Pinpoint the cell where the given text exists, returning its [x, y] midpoint coordinate. 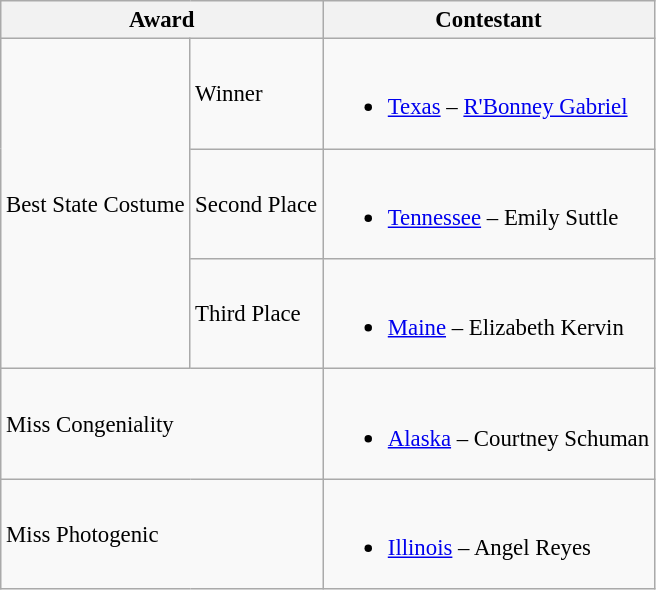
Illinois – Angel Reyes [488, 534]
Miss Congeniality [162, 424]
Contestant [488, 20]
Texas – R'Bonney Gabriel [488, 94]
Maine – Elizabeth Kervin [488, 314]
Second Place [256, 204]
Alaska – Courtney Schuman [488, 424]
Award [162, 20]
Best State Costume [96, 204]
Miss Photogenic [162, 534]
Winner [256, 94]
Tennessee – Emily Suttle [488, 204]
Third Place [256, 314]
